From the cell containing the given text, extract its center point as [X, Y] coordinate. 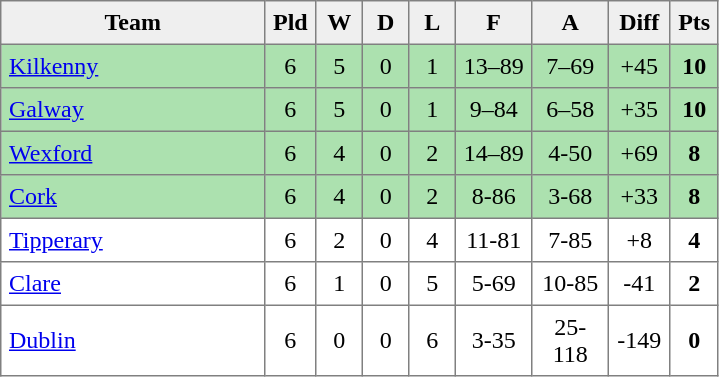
11-81 [493, 240]
6–58 [570, 110]
25-118 [570, 340]
Cork [133, 197]
3-35 [493, 340]
3-68 [570, 197]
Galway [133, 110]
A [570, 23]
W [339, 23]
10-85 [570, 284]
+35 [639, 110]
F [493, 23]
Clare [133, 284]
Dublin [133, 340]
8-86 [493, 197]
D [385, 23]
-41 [639, 284]
+45 [639, 66]
4-50 [570, 153]
5-69 [493, 284]
7-85 [570, 240]
+8 [639, 240]
13–89 [493, 66]
7–69 [570, 66]
Pts [694, 23]
Wexford [133, 153]
+69 [639, 153]
14–89 [493, 153]
-149 [639, 340]
Diff [639, 23]
9–84 [493, 110]
+33 [639, 197]
Kilkenny [133, 66]
Team [133, 23]
L [432, 23]
Tipperary [133, 240]
Pld [290, 23]
